Search for the cell housing the specified text and yield its (X, Y) center coordinate. 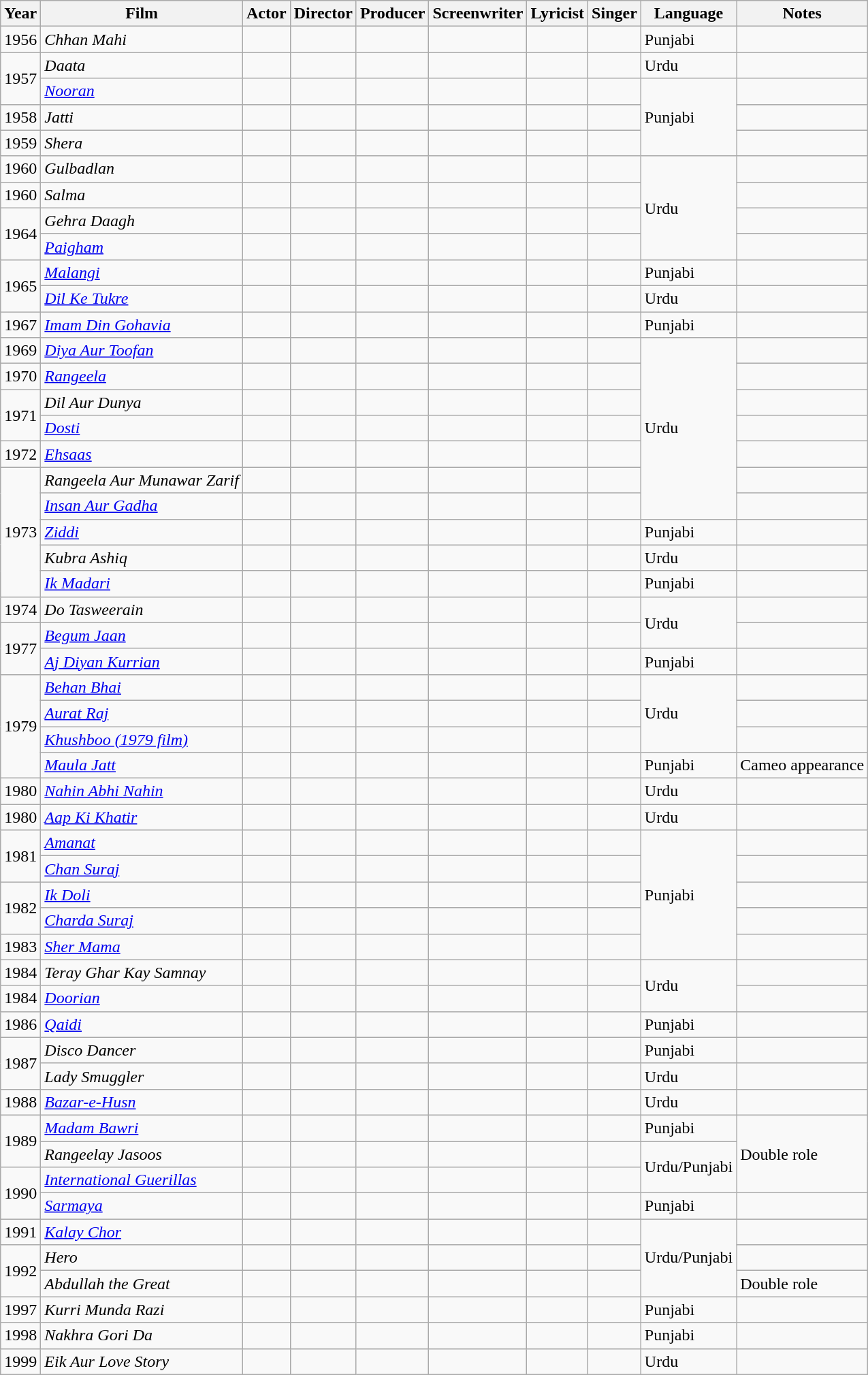
Producer (392, 14)
1958 (20, 117)
Nooran (142, 91)
Salma (142, 195)
Teray Ghar Kay Samnay (142, 973)
Jatti (142, 117)
Begum Jaan (142, 635)
Language (688, 14)
Chan Suraj (142, 869)
1991 (20, 1232)
Malangi (142, 272)
Dil Ke Tukre (142, 298)
Khushboo (1979 film) (142, 739)
1989 (20, 1141)
Notes (802, 14)
1988 (20, 1102)
Bazar-e-Husn (142, 1102)
1999 (20, 1361)
Director (323, 14)
1986 (20, 1024)
Rangeelay Jasoos (142, 1154)
1969 (20, 351)
1957 (20, 78)
1959 (20, 143)
Disco Dancer (142, 1050)
Lyricist (558, 14)
Chhan Mahi (142, 39)
Amanat (142, 843)
Do Tasweerain (142, 610)
Dosti (142, 428)
1998 (20, 1336)
Shera (142, 143)
Gulbadlan (142, 169)
1982 (20, 908)
Year (20, 14)
1964 (20, 234)
Eik Aur Love Story (142, 1361)
Dil Aur Dunya (142, 402)
Ik Madari (142, 584)
Doorian (142, 998)
Aurat Raj (142, 713)
Behan Bhai (142, 687)
Insan Aur Gadha (142, 506)
Kalay Chor (142, 1232)
Sarmaya (142, 1206)
1983 (20, 947)
International Guerillas (142, 1180)
Daata (142, 65)
Lady Smuggler (142, 1076)
Kurri Munda Razi (142, 1310)
Abdullah the Great (142, 1284)
Rangeela Aur Munawar Zarif (142, 480)
1974 (20, 610)
Paigham (142, 247)
1990 (20, 1193)
1967 (20, 325)
Actor (266, 14)
1973 (20, 532)
1979 (20, 726)
Rangeela (142, 377)
1992 (20, 1271)
Cameo appearance (802, 765)
Screenwriter (478, 14)
Nahin Abhi Nahin (142, 791)
Sher Mama (142, 947)
1981 (20, 856)
Madam Bawri (142, 1128)
Nakhra Gori Da (142, 1336)
1970 (20, 377)
1972 (20, 454)
Aap Ki Khatir (142, 817)
Aj Diyan Kurrian (142, 661)
Ziddi (142, 532)
Charda Suraj (142, 921)
Kubra Ashiq (142, 558)
1987 (20, 1063)
1971 (20, 415)
Diya Aur Toofan (142, 351)
Maula Jatt (142, 765)
1965 (20, 285)
Ehsaas (142, 454)
Qaidi (142, 1024)
Ik Doli (142, 895)
Imam Din Gohavia (142, 325)
Film (142, 14)
Gehra Daagh (142, 221)
Hero (142, 1258)
Singer (615, 14)
1956 (20, 39)
1977 (20, 648)
1997 (20, 1310)
